Return the (X, Y) coordinate for the center point of the cell that contains the specified text.  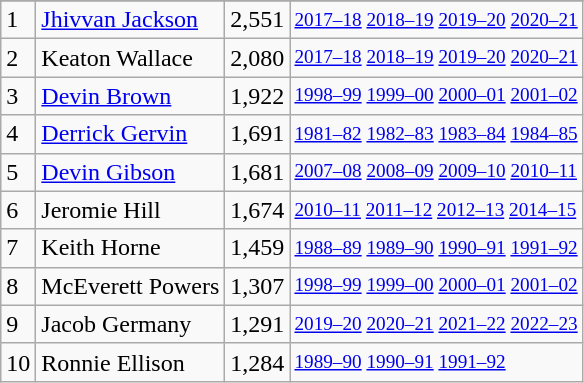
2,080 (258, 58)
McEverett Powers (130, 286)
Jhivvan Jackson (130, 20)
2 (18, 58)
1,691 (258, 134)
10 (18, 362)
1,284 (258, 362)
2007–08 2008–09 2009–10 2010–11 (436, 172)
1,291 (258, 324)
1 (18, 20)
Keith Horne (130, 248)
Devin Brown (130, 96)
1,922 (258, 96)
Ronnie Ellison (130, 362)
Jeromie Hill (130, 210)
3 (18, 96)
Derrick Gervin (130, 134)
8 (18, 286)
7 (18, 248)
1,307 (258, 286)
1,674 (258, 210)
1988–89 1989–90 1990–91 1991–92 (436, 248)
2019–20 2020–21 2021–22 2022–23 (436, 324)
1989–90 1990–91 1991–92 (436, 362)
Keaton Wallace (130, 58)
9 (18, 324)
2,551 (258, 20)
1,681 (258, 172)
2010–11 2011–12 2012–13 2014–15 (436, 210)
1981–82 1982–83 1983–84 1984–85 (436, 134)
5 (18, 172)
1,459 (258, 248)
6 (18, 210)
Jacob Germany (130, 324)
Devin Gibson (130, 172)
4 (18, 134)
